Locate the cell with the specified text and output its (x, y) center coordinate. 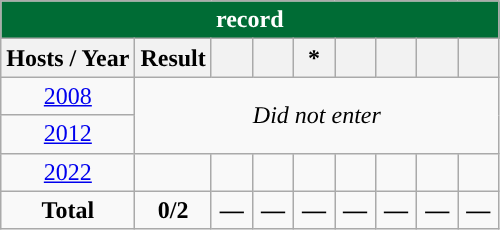
2012 (68, 134)
2008 (68, 96)
* (314, 58)
0/2 (173, 210)
Total (68, 210)
Result (173, 58)
record (250, 20)
Hosts / Year (68, 58)
Did not enter (317, 115)
2022 (68, 172)
